For the text-containing cell, return its midpoint in [X, Y] coordinate format. 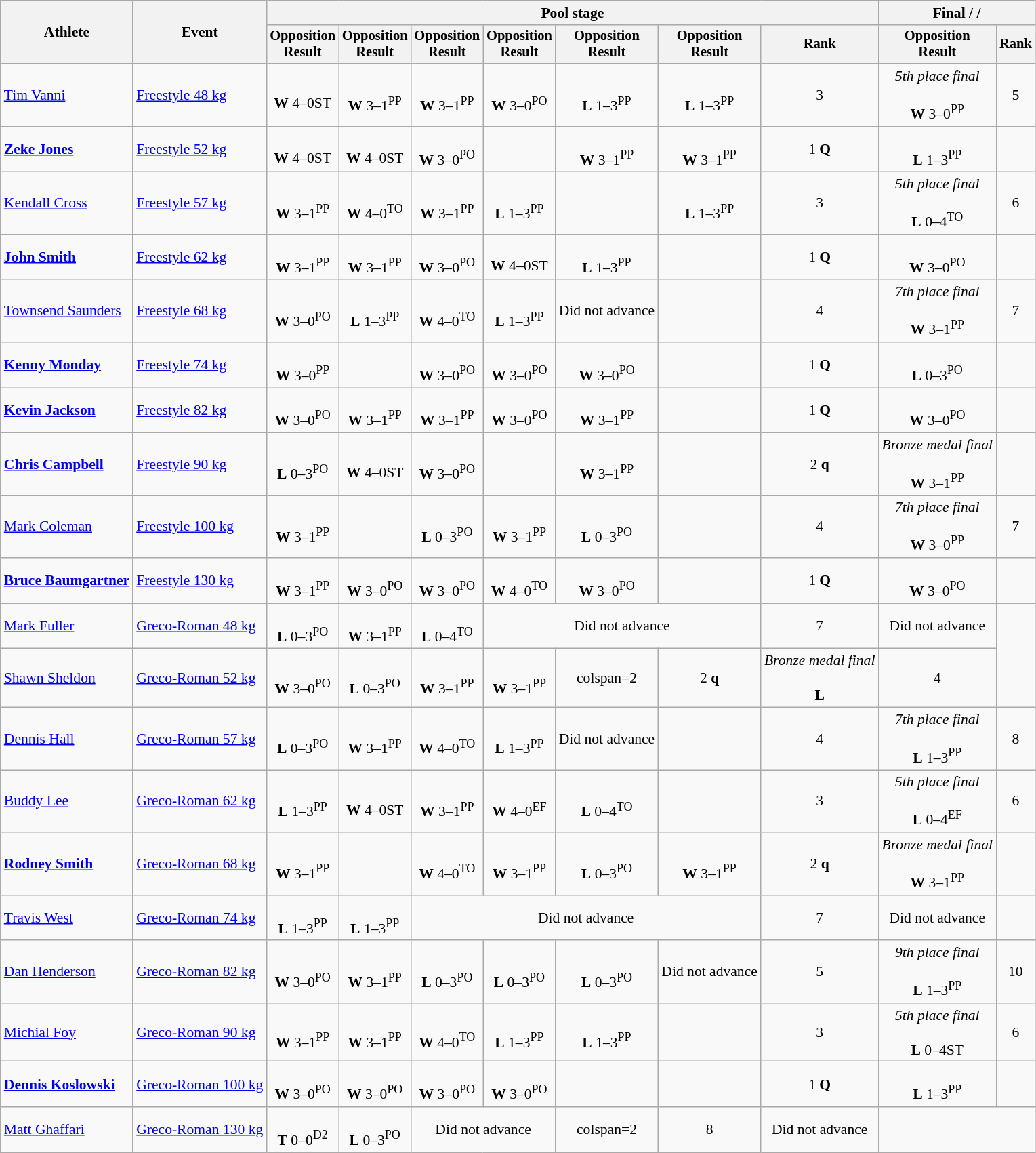
10 [1016, 971]
Greco-Roman 74 kg [199, 918]
5th place finalL 0–4EF [937, 801]
Freestyle 100 kg [199, 527]
5th place finalW 3–0PP [937, 95]
Michial Foy [66, 1033]
Pool stage [572, 13]
Freestyle 82 kg [199, 411]
Freestyle 57 kg [199, 203]
Greco-Roman 82 kg [199, 971]
Freestyle 130 kg [199, 580]
Dan Henderson [66, 971]
Greco-Roman 57 kg [199, 739]
5th place finalL 0–4ST [937, 1033]
Chris Campbell [66, 464]
John Smith [66, 258]
Freestyle 90 kg [199, 464]
Freestyle 74 kg [199, 365]
Greco-Roman 100 kg [199, 1085]
Greco-Roman 90 kg [199, 1033]
Mark Fuller [66, 626]
Shawn Sheldon [66, 678]
Freestyle 68 kg [199, 311]
Buddy Lee [66, 801]
Tim Vanni [66, 95]
Dennis Koslowski [66, 1085]
Greco-Roman 52 kg [199, 678]
Mark Coleman [66, 527]
Freestyle 62 kg [199, 258]
Freestyle 48 kg [199, 95]
Final / / [957, 13]
5th place finalL 0–4TO [937, 203]
Athlete [66, 33]
7th place finalL 1–3PP [937, 739]
Bronze medal finalL [820, 678]
Greco-Roman 62 kg [199, 801]
Dennis Hall [66, 739]
Rodney Smith [66, 864]
Bruce Baumgartner [66, 580]
Kevin Jackson [66, 411]
W 4–0EF [519, 801]
Greco-Roman 68 kg [199, 864]
Greco-Roman 48 kg [199, 626]
Freestyle 52 kg [199, 149]
7th place finalW 3–1PP [937, 311]
Zeke Jones [66, 149]
Matt Ghaffari [66, 1129]
Greco-Roman 130 kg [199, 1129]
9th place finalL 1–3PP [937, 971]
Kenny Monday [66, 365]
Kendall Cross [66, 203]
W 3–0PP [302, 365]
Townsend Saunders [66, 311]
Travis West [66, 918]
Event [199, 33]
7th place finalW 3–0PP [937, 527]
T 0–0D2 [302, 1129]
